Search for the cell housing the specified text and yield its (x, y) center coordinate. 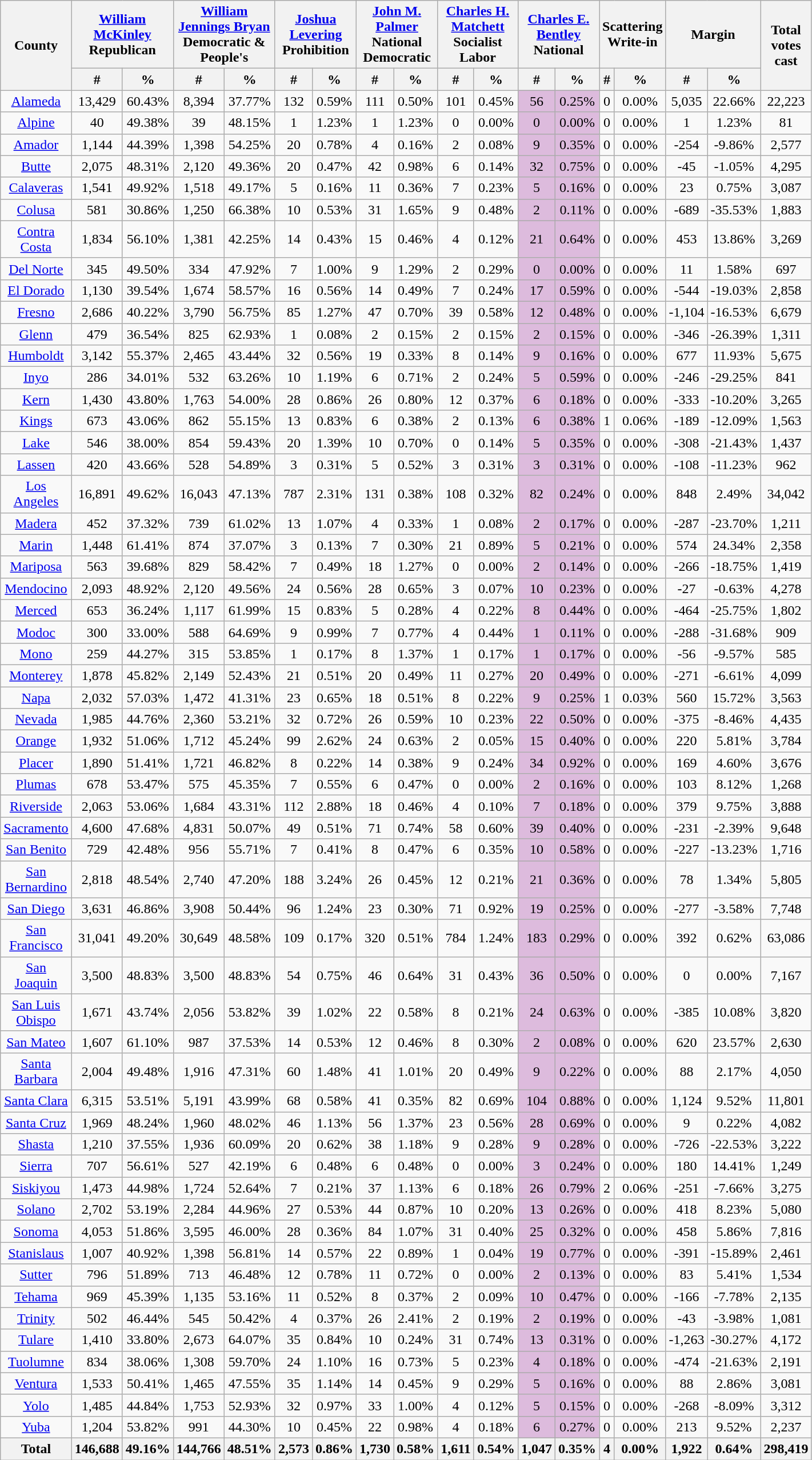
30,649 (199, 938)
3,888 (786, 806)
47 (375, 312)
3,631 (97, 909)
320 (375, 938)
1,465 (199, 1383)
44.39% (147, 145)
1,730 (375, 1449)
46.44% (147, 1318)
1,204 (97, 1427)
8,394 (199, 101)
-8.09% (734, 1405)
1,144 (97, 145)
1,922 (687, 1449)
96 (294, 909)
9,648 (786, 828)
San Joaquin (36, 975)
-268 (687, 1405)
1,960 (199, 1123)
1,890 (97, 763)
45.39% (147, 1297)
392 (687, 938)
2,465 (199, 356)
-9.86% (734, 145)
-1,104 (687, 312)
6,315 (97, 1101)
2,358 (786, 545)
2,149 (199, 675)
49.48% (147, 1071)
-23.70% (734, 523)
63.26% (249, 378)
2,740 (199, 879)
1,674 (199, 290)
48.51% (249, 1449)
Madera (36, 523)
9.75% (734, 806)
1,311 (786, 334)
Alameda (36, 101)
16,891 (97, 494)
57.03% (147, 698)
49.56% (249, 589)
49.17% (249, 188)
784 (456, 938)
42.48% (147, 850)
3,676 (786, 763)
220 (687, 741)
48.02% (249, 1123)
1,210 (97, 1145)
1,081 (786, 1318)
-29.25% (734, 378)
585 (786, 654)
-18.75% (734, 567)
56.10% (147, 239)
0.05% (496, 741)
-19.03% (734, 290)
1,381 (199, 239)
188 (294, 879)
1,753 (199, 1405)
-346 (687, 334)
108 (456, 494)
38.06% (147, 1362)
Monterey (36, 675)
1,430 (97, 399)
64.69% (249, 632)
John M. PalmerNational Democratic (397, 34)
61.10% (147, 1042)
33.00% (147, 632)
4,435 (786, 719)
101 (456, 101)
51.41% (147, 763)
3,790 (199, 312)
1,969 (97, 1123)
Nevada (36, 719)
1.02% (334, 1013)
3,908 (199, 909)
Kern (36, 399)
55.37% (147, 356)
Lassen (36, 465)
2,360 (199, 719)
Fresno (36, 312)
45.35% (249, 785)
4,600 (97, 828)
Yolo (36, 1405)
-308 (687, 443)
0.07% (496, 589)
991 (199, 1427)
33.80% (147, 1340)
Marin (36, 545)
0.73% (416, 1362)
54.89% (249, 465)
854 (199, 443)
Mendocino (36, 589)
Amador (36, 145)
1.18% (416, 1145)
2,630 (786, 1042)
334 (199, 269)
53.21% (249, 719)
796 (97, 1275)
Del Norte (36, 269)
1,916 (199, 1071)
1.19% (334, 378)
42 (375, 166)
William Jennings BryanDemocratic & People's (224, 34)
2,284 (199, 1210)
36 (536, 975)
5,675 (786, 356)
2,573 (294, 1449)
-726 (687, 1145)
-108 (687, 465)
Sutter (36, 1275)
1,485 (97, 1405)
713 (199, 1275)
Shasta (36, 1145)
61.99% (249, 610)
1,130 (97, 290)
2,063 (97, 806)
49 (294, 828)
7,816 (786, 1231)
1,268 (786, 785)
-7.78% (734, 1297)
Siskiyou (36, 1188)
36.54% (147, 334)
61.02% (249, 523)
653 (97, 610)
418 (687, 1210)
1,763 (199, 399)
Tulare (36, 1340)
54.00% (249, 399)
Contra Costa (36, 239)
575 (199, 785)
0.54% (496, 1449)
315 (199, 654)
286 (97, 378)
707 (97, 1166)
1,211 (786, 523)
49.20% (147, 938)
-0.63% (734, 589)
1,250 (199, 210)
0.03% (640, 698)
34,042 (786, 494)
-189 (687, 421)
37 (375, 1188)
1,419 (786, 567)
Kings (36, 421)
48.92% (147, 589)
50.44% (249, 909)
Margin (713, 34)
5,805 (786, 879)
3,595 (199, 1231)
55.71% (249, 850)
Riverside (36, 806)
37.55% (147, 1145)
4,053 (97, 1231)
13.86% (734, 239)
1,684 (199, 806)
2,056 (199, 1013)
-1.05% (734, 166)
50.07% (249, 828)
36.24% (147, 610)
43.31% (249, 806)
37.53% (249, 1042)
13,429 (97, 101)
56.61% (147, 1166)
-266 (687, 567)
40.22% (147, 312)
El Dorado (36, 290)
1,047 (536, 1449)
-3.58% (734, 909)
825 (199, 334)
San Bernardino (36, 879)
-6.61% (734, 675)
1.29% (416, 269)
37.32% (147, 523)
Humboldt (36, 356)
2.31% (334, 494)
16,043 (199, 494)
956 (199, 850)
52.64% (249, 1188)
739 (199, 523)
47.20% (249, 879)
2,702 (97, 1210)
3,081 (786, 1383)
Stanislaus (36, 1253)
-391 (687, 1253)
Los Angeles (36, 494)
874 (199, 545)
6,679 (786, 312)
787 (294, 494)
-375 (687, 719)
-3.98% (734, 1318)
3,784 (786, 741)
63,086 (786, 938)
677 (687, 356)
Merced (36, 610)
43.99% (249, 1101)
34 (536, 763)
48.15% (249, 123)
44 (375, 1210)
-2.39% (734, 828)
County (36, 46)
47.55% (249, 1383)
-12.09% (734, 421)
2.88% (334, 806)
4.60% (734, 763)
56.81% (249, 1253)
84 (375, 1231)
3,269 (786, 239)
-27 (687, 589)
4,295 (786, 166)
2,673 (199, 1340)
-464 (687, 610)
563 (97, 567)
1,007 (97, 1253)
49.16% (147, 1449)
Mono (36, 654)
0.41% (334, 850)
-43 (687, 1318)
44.98% (147, 1188)
52.93% (249, 1405)
Inyo (36, 378)
1,473 (97, 1188)
Orange (36, 741)
848 (687, 494)
55.15% (249, 421)
Sonoma (36, 1231)
452 (97, 523)
3,563 (786, 698)
Lake (36, 443)
53.16% (249, 1297)
1,563 (786, 421)
San Luis Obispo (36, 1013)
259 (97, 654)
42.19% (249, 1166)
62.93% (249, 334)
51.06% (147, 741)
345 (97, 269)
1,724 (199, 1188)
81 (786, 123)
829 (199, 567)
453 (687, 239)
Tehama (36, 1297)
49.92% (147, 188)
51.89% (147, 1275)
50.42% (249, 1318)
14.41% (734, 1166)
San Mateo (36, 1042)
300 (97, 632)
-10.20% (734, 399)
Yuba (36, 1427)
53.19% (147, 1210)
58 (456, 828)
83 (687, 1275)
8.12% (734, 785)
-7.66% (734, 1188)
Trinity (36, 1318)
-30.27% (734, 1340)
Tuolumne (36, 1362)
1,878 (97, 675)
50.41% (147, 1383)
Solano (36, 1210)
46.82% (249, 763)
53.06% (147, 806)
10.08% (734, 1013)
5.86% (734, 1231)
-25.75% (734, 610)
2,191 (786, 1362)
-1,263 (687, 1340)
1,472 (199, 698)
58.42% (249, 567)
48.58% (249, 938)
48.31% (147, 166)
99 (294, 741)
697 (786, 269)
85 (294, 312)
4,278 (786, 589)
15.72% (734, 698)
Glenn (36, 334)
3,142 (97, 356)
109 (294, 938)
112 (294, 806)
38 (375, 1145)
1,611 (456, 1449)
47.31% (249, 1071)
Napa (36, 698)
111 (375, 101)
4,082 (786, 1123)
46.86% (147, 909)
44.84% (147, 1405)
22,223 (786, 101)
Santa Barbara (36, 1071)
180 (687, 1166)
Total (36, 1449)
1,716 (786, 850)
1,249 (786, 1166)
962 (786, 465)
44.27% (147, 654)
San Diego (36, 909)
39.68% (147, 567)
1,721 (199, 763)
678 (97, 785)
4,172 (786, 1340)
60 (294, 1071)
1,712 (199, 741)
78 (687, 879)
0.09% (496, 1297)
527 (199, 1166)
49.50% (147, 269)
5,035 (687, 101)
0.60% (496, 828)
49.38% (147, 123)
Charles H. MatchettSocialist Labor (478, 34)
44.96% (249, 1210)
1,448 (97, 545)
532 (199, 378)
56.75% (249, 312)
5,191 (199, 1101)
-227 (687, 850)
Ventura (36, 1383)
48.24% (147, 1123)
1,410 (97, 1340)
0.97% (334, 1405)
1,437 (786, 443)
-689 (687, 210)
54.25% (249, 145)
2,032 (97, 698)
2.62% (334, 741)
11.93% (734, 356)
0.79% (577, 1188)
Sacramento (36, 828)
San Benito (36, 850)
Santa Cruz (36, 1123)
183 (536, 938)
1.58% (734, 269)
841 (786, 378)
213 (687, 1427)
3,265 (786, 399)
8.23% (734, 1210)
33 (375, 1405)
46.48% (249, 1275)
68 (294, 1101)
4,050 (786, 1071)
53.85% (249, 654)
San Francisco (36, 938)
-288 (687, 632)
546 (97, 443)
39.54% (147, 290)
2,075 (97, 166)
49.62% (147, 494)
47.92% (249, 269)
-287 (687, 523)
0.87% (416, 1210)
1,117 (199, 610)
44.76% (147, 719)
420 (97, 465)
43.44% (249, 356)
-16.53% (734, 312)
Butte (36, 166)
42.25% (249, 239)
3.24% (334, 879)
1,936 (199, 1145)
1.65% (416, 210)
1.01% (416, 1071)
7,748 (786, 909)
5.81% (734, 741)
-35.53% (734, 210)
1,534 (786, 1275)
1,308 (199, 1362)
620 (687, 1042)
0.55% (334, 785)
61.41% (147, 545)
11,801 (786, 1101)
45.82% (147, 675)
7,167 (786, 975)
2,004 (97, 1071)
24.34% (734, 545)
1,518 (199, 188)
47.13% (249, 494)
4,099 (786, 675)
2.49% (734, 494)
0.04% (496, 1253)
59.70% (249, 1362)
104 (536, 1101)
64.07% (249, 1340)
588 (199, 632)
59.43% (249, 443)
45.24% (249, 741)
-385 (687, 1013)
969 (97, 1297)
834 (97, 1362)
Total votes cast (786, 46)
2,461 (786, 1253)
1,802 (786, 610)
1,985 (97, 719)
47.68% (147, 828)
1,607 (97, 1042)
146,688 (97, 1449)
0.26% (577, 1210)
22.66% (734, 101)
987 (199, 1042)
Colusa (36, 210)
545 (199, 1318)
44.30% (249, 1427)
379 (687, 806)
673 (97, 421)
1,834 (97, 239)
-333 (687, 399)
53.47% (147, 785)
31,041 (97, 938)
458 (687, 1231)
298,419 (786, 1449)
1,533 (97, 1383)
43.80% (147, 399)
46.00% (249, 1231)
Modoc (36, 632)
581 (97, 210)
Placer (36, 763)
1.10% (334, 1362)
-166 (687, 1297)
502 (97, 1318)
30.86% (147, 210)
-254 (687, 145)
862 (199, 421)
37.07% (249, 545)
2,686 (97, 312)
William McKinleyRepublican (122, 34)
-13.23% (734, 850)
-246 (687, 378)
1.34% (734, 879)
4,831 (199, 828)
53.51% (147, 1101)
3,275 (786, 1188)
479 (97, 334)
43.06% (147, 421)
909 (786, 632)
37.77% (249, 101)
1,541 (97, 188)
Calaveras (36, 188)
2.17% (734, 1071)
2.41% (416, 1318)
729 (97, 850)
3,087 (786, 188)
2,858 (786, 290)
52.43% (249, 675)
132 (294, 101)
54 (294, 975)
0.71% (416, 378)
43.74% (147, 1013)
2,237 (786, 1427)
66.38% (249, 210)
Santa Clara (36, 1101)
60.09% (249, 1145)
1.48% (334, 1071)
1.14% (334, 1383)
5.41% (734, 1275)
Joshua LeveringProhibition (315, 34)
-15.89% (734, 1253)
3,222 (786, 1145)
560 (687, 698)
-277 (687, 909)
1,135 (199, 1297)
-31.68% (734, 632)
0.84% (334, 1340)
-26.39% (734, 334)
-21.43% (734, 443)
144,766 (199, 1449)
2,577 (786, 145)
0.88% (577, 1101)
-11.23% (734, 465)
Charles E. BentleyNational (558, 34)
58.57% (249, 290)
-45 (687, 166)
-8.46% (734, 719)
49.36% (249, 166)
38.00% (147, 443)
17 (536, 290)
ScatteringWrite-in (633, 34)
169 (687, 763)
0.10% (496, 806)
43.66% (147, 465)
1,932 (97, 741)
0.80% (416, 399)
-22.53% (734, 1145)
0.57% (334, 1253)
2,135 (786, 1297)
2,818 (97, 879)
1.39% (334, 443)
60.43% (147, 101)
2,093 (97, 589)
2.86% (734, 1383)
1,883 (786, 210)
51.86% (147, 1231)
Plumas (36, 785)
25 (536, 1231)
103 (687, 785)
41.31% (249, 698)
131 (375, 494)
27 (294, 1210)
Alpine (36, 123)
528 (199, 465)
-231 (687, 828)
3,312 (786, 1405)
Sierra (36, 1166)
-474 (687, 1362)
34.01% (147, 378)
0.99% (334, 632)
40.92% (147, 1253)
1,124 (687, 1101)
-9.57% (734, 654)
3,820 (786, 1013)
-544 (687, 290)
48.54% (147, 879)
-251 (687, 1188)
-56 (687, 654)
23.57% (734, 1042)
574 (687, 545)
-21.63% (734, 1362)
5,080 (786, 1210)
40 (97, 123)
-271 (687, 675)
1,671 (97, 1013)
Mariposa (36, 567)
0.20% (496, 1210)
